From the cell containing the given text, extract its center point as [x, y] coordinate. 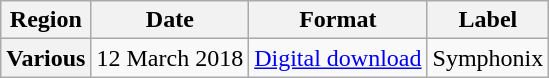
Various [46, 58]
Date [170, 20]
Digital download [338, 58]
Format [338, 20]
Label [488, 20]
12 March 2018 [170, 58]
Region [46, 20]
Symphonix [488, 58]
